Extract the (x, y) coordinate from the center of the cell holding the provided text.  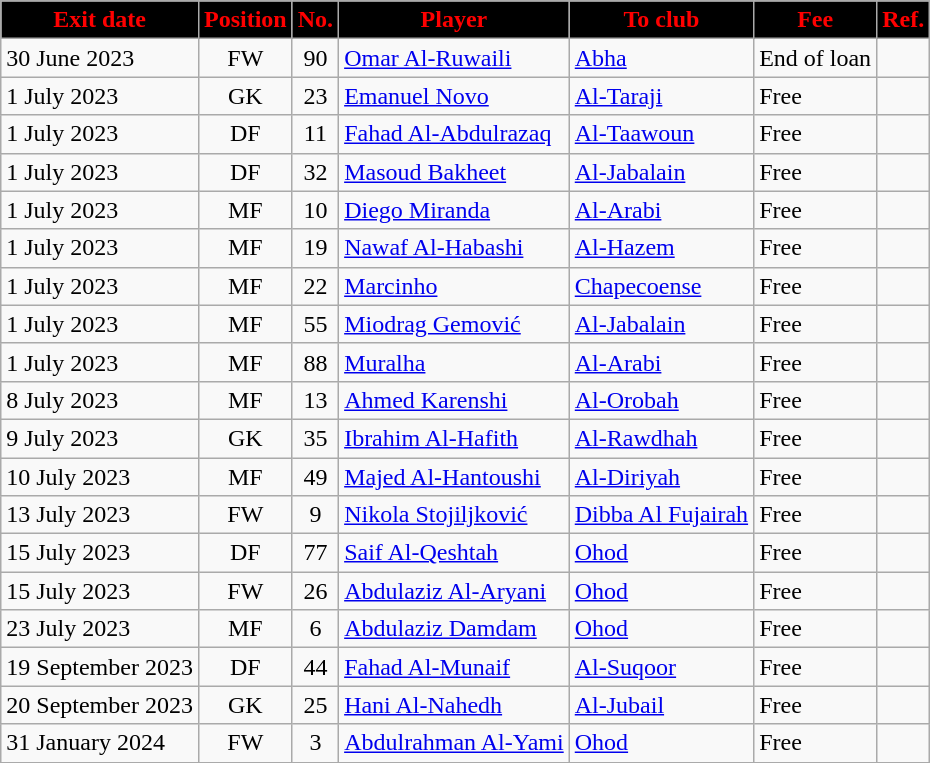
Saif Al-Qeshtah (454, 553)
Al-Jubail (661, 705)
Al-Rawdhah (661, 438)
Al-Taraji (661, 96)
77 (315, 553)
6 (315, 629)
Marcinho (454, 286)
Ahmed Karenshi (454, 400)
Position (245, 20)
End of loan (816, 58)
Fee (816, 20)
35 (315, 438)
19 (315, 248)
9 July 2023 (100, 438)
Dibba Al Fujairah (661, 515)
Abdulaziz Damdam (454, 629)
26 (315, 591)
49 (315, 477)
Al-Diriyah (661, 477)
Abha (661, 58)
Chapecoense (661, 286)
Al-Hazem (661, 248)
10 July 2023 (100, 477)
88 (315, 362)
23 (315, 96)
Muralha (454, 362)
31 January 2024 (100, 743)
32 (315, 172)
13 (315, 400)
9 (315, 515)
Nikola Stojiljković (454, 515)
Abdulaziz Al-Aryani (454, 591)
No. (315, 20)
Al-Taawoun (661, 134)
Player (454, 20)
Ibrahim Al-Hafith (454, 438)
8 July 2023 (100, 400)
Fahad Al-Abdulrazaq (454, 134)
13 July 2023 (100, 515)
Masoud Bakheet (454, 172)
23 July 2023 (100, 629)
Al-Orobah (661, 400)
Fahad Al-Munaif (454, 667)
Miodrag Gemović (454, 324)
30 June 2023 (100, 58)
Ref. (904, 20)
10 (315, 210)
Hani Al-Nahedh (454, 705)
Nawaf Al-Habashi (454, 248)
Omar Al-Ruwaili (454, 58)
11 (315, 134)
90 (315, 58)
To club (661, 20)
Exit date (100, 20)
25 (315, 705)
44 (315, 667)
3 (315, 743)
Majed Al-Hantoushi (454, 477)
20 September 2023 (100, 705)
22 (315, 286)
19 September 2023 (100, 667)
Emanuel Novo (454, 96)
Diego Miranda (454, 210)
Abdulrahman Al-Yami (454, 743)
Al-Suqoor (661, 667)
55 (315, 324)
